Detect which cell encompasses the target text, then output its [x, y] center coordinate. 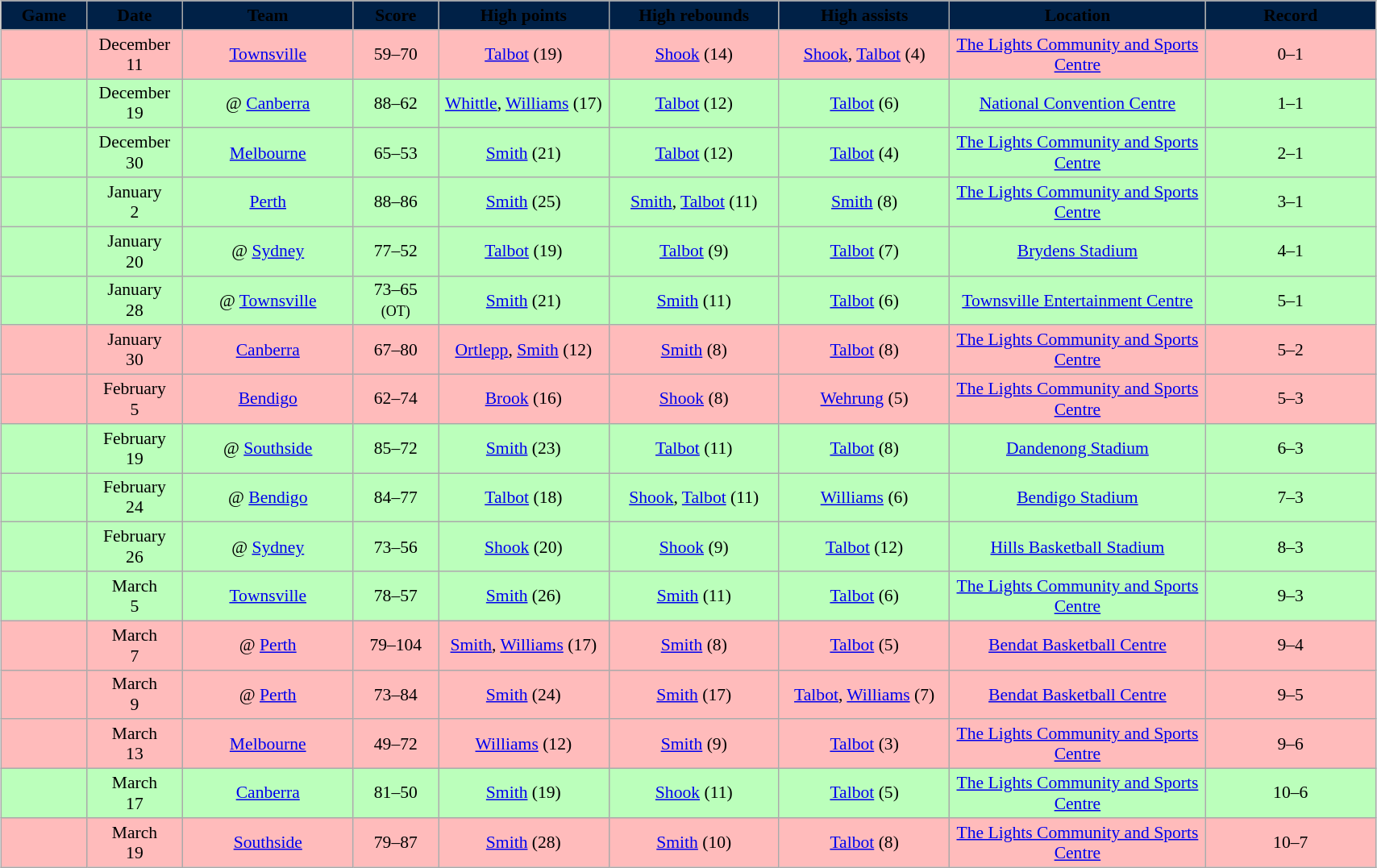
Townsville Entertainment Centre [1077, 300]
49–72 [396, 745]
@ Bendigo [268, 498]
High points [524, 15]
Smith (26) [524, 596]
73–84 [396, 695]
Wehrung (5) [864, 400]
February 24 [134, 498]
9–6 [1290, 745]
8–3 [1290, 546]
85–72 [396, 448]
88–62 [396, 103]
High assists [864, 15]
March 13 [134, 745]
February 5 [134, 400]
7–3 [1290, 498]
78–57 [396, 596]
Dandenong Stadium [1077, 448]
Shook, Talbot (4) [864, 55]
Talbot (4) [864, 153]
Whittle, Williams (17) [524, 103]
79–87 [396, 843]
73–56 [396, 546]
1–1 [1290, 103]
Game [44, 15]
5–2 [1290, 350]
@ Townsville [268, 300]
High rebounds [693, 15]
Team [268, 15]
6–3 [1290, 448]
5–1 [1290, 300]
59–70 [396, 55]
Williams (6) [864, 498]
@ Canberra [268, 103]
March 5 [134, 596]
84–77 [396, 498]
Talbot (18) [524, 498]
Shook (14) [693, 55]
Smith, Talbot (11) [693, 201]
2–1 [1290, 153]
February 19 [134, 448]
81–50 [396, 793]
79–104 [396, 645]
10–7 [1290, 843]
Brydens Stadium [1077, 251]
Smith, Williams (17) [524, 645]
March 9 [134, 695]
Perth [268, 201]
March 17 [134, 793]
Smith (25) [524, 201]
December 11 [134, 55]
Talbot (9) [693, 251]
77–52 [396, 251]
Williams (12) [524, 745]
Shook (8) [693, 400]
88–86 [396, 201]
December 30 [134, 153]
March 19 [134, 843]
Shook (9) [693, 546]
62–74 [396, 400]
Bendigo [268, 400]
December 19 [134, 103]
Shook (20) [524, 546]
Location [1077, 15]
March 7 [134, 645]
Smith (24) [524, 695]
9–5 [1290, 695]
Southside [268, 843]
5–3 [1290, 400]
Smith (19) [524, 793]
Brook (16) [524, 400]
Shook, Talbot (11) [693, 498]
January 30 [134, 350]
@ Southside [268, 448]
Ortlepp, Smith (12) [524, 350]
0–1 [1290, 55]
Shook (11) [693, 793]
Talbot (11) [693, 448]
Smith (10) [693, 843]
Hills Basketball Stadium [1077, 546]
Talbot (7) [864, 251]
Talbot, Williams (7) [864, 695]
65–53 [396, 153]
Talbot (3) [864, 745]
Date [134, 15]
January 2 [134, 201]
3–1 [1290, 201]
Score [396, 15]
Bendigo Stadium [1077, 498]
January 28 [134, 300]
National Convention Centre [1077, 103]
Smith (17) [693, 695]
Smith (23) [524, 448]
10–6 [1290, 793]
Smith (9) [693, 745]
January 20 [134, 251]
Smith (28) [524, 843]
February 26 [134, 546]
Record [1290, 15]
9–3 [1290, 596]
4–1 [1290, 251]
67–80 [396, 350]
9–4 [1290, 645]
73–65 (OT) [396, 300]
